Output the (X, Y) coordinate of the center of the cell containing the given text.  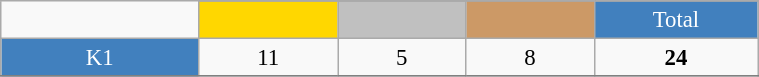
K1 (100, 58)
Total (676, 20)
11 (268, 58)
24 (676, 58)
5 (402, 58)
8 (530, 58)
